Pinpoint the cell where the given text exists, returning its (X, Y) midpoint coordinate. 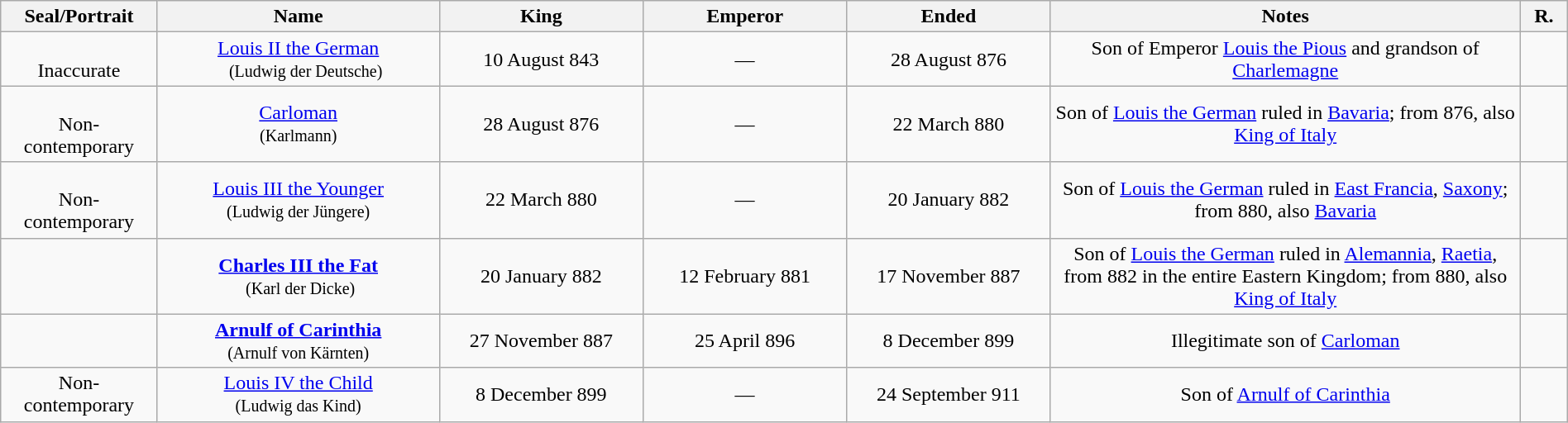
Seal/Portrait (79, 17)
Son of Arnulf of Carinthia (1285, 395)
Son of Emperor Louis the Pious and grandson of Charlemagne (1285, 59)
10 August 843 (541, 59)
Arnulf of Carinthia(Arnulf von Kärnten) (298, 340)
Charles III the Fat (Karl der Dicke) (298, 276)
27 November 887 (541, 340)
Ended (949, 17)
Louis IV the Child(Ludwig das Kind) (298, 395)
24 September 911 (949, 395)
12 February 881 (744, 276)
Inaccurate (79, 59)
R. (1543, 17)
25 April 896 (744, 340)
Notes (1285, 17)
Carloman(Karlmann) (298, 124)
Son of Louis the German ruled in Alemannia, Raetia, from 882 in the entire Eastern Kingdom; from 880, also King of Italy (1285, 276)
Illegitimate son of Carloman (1285, 340)
Emperor (744, 17)
Name (298, 17)
17 November 887 (949, 276)
King (541, 17)
Son of Louis the German ruled in East Francia, Saxony; from 880, also Bavaria (1285, 200)
Louis III the Younger(Ludwig der Jüngere) (298, 200)
Louis II the German (Ludwig der Deutsche) (298, 59)
Son of Louis the German ruled in Bavaria; from 876, also King of Italy (1285, 124)
